Provide the (x, y) coordinate of the cell's center where the given text is located.  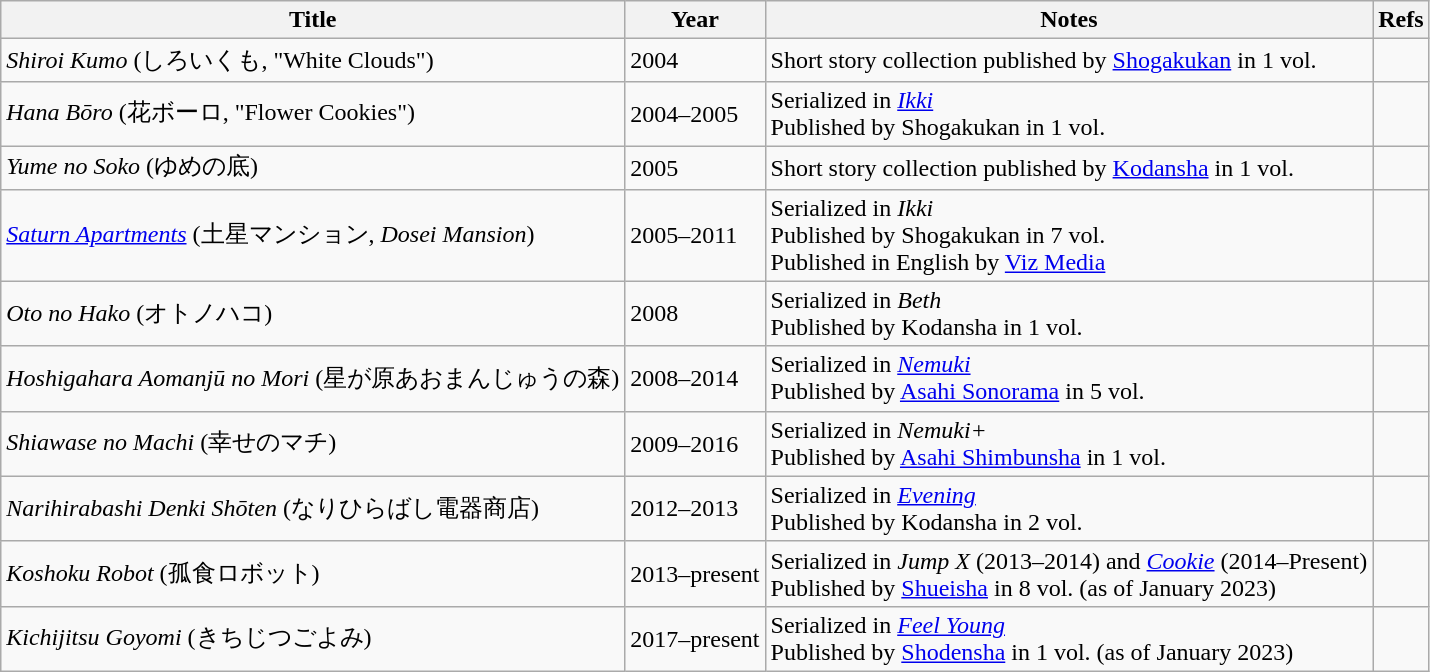
Shiroi Kumo (しろいくも, "White Clouds") (313, 60)
Serialized in Nemuki+Published by Asahi Shimbunsha in 1 vol. (1069, 444)
2005–2011 (695, 235)
2004–2005 (695, 114)
Serialized in IkkiPublished by Shogakukan in 7 vol.Published in English by Viz Media (1069, 235)
Short story collection published by Shogakukan in 1 vol. (1069, 60)
2005 (695, 168)
Koshoku Robot (孤食ロボット) (313, 574)
Saturn Apartments (土星マンション, Dosei Mansion) (313, 235)
2012–2013 (695, 508)
2017–present (695, 638)
Serialized in EveningPublished by Kodansha in 2 vol. (1069, 508)
Narihirabashi Denki Shōten (なりひらばし電器商店) (313, 508)
Refs (1401, 20)
Yume no Soko (ゆめの底) (313, 168)
2013–present (695, 574)
Serialized in Jump X (2013–2014) and Cookie (2014–Present)Published by Shueisha in 8 vol. (as of January 2023) (1069, 574)
2009–2016 (695, 444)
Kichijitsu Goyomi (きちじつごよみ) (313, 638)
Short story collection published by Kodansha in 1 vol. (1069, 168)
Serialized in Feel YoungPublished by Shodensha in 1 vol. (as of January 2023) (1069, 638)
Serialized in IkkiPublished by Shogakukan in 1 vol. (1069, 114)
Oto no Hako (オトノハコ) (313, 314)
Title (313, 20)
Shiawase no Machi (幸せのマチ) (313, 444)
2008 (695, 314)
Hoshigahara Aomanjū no Mori (星が原あおまんじゅうの森) (313, 378)
Hana Bōro (花ボーロ, "Flower Cookies") (313, 114)
2008–2014 (695, 378)
2004 (695, 60)
Serialized in NemukiPublished by Asahi Sonorama in 5 vol. (1069, 378)
Year (695, 20)
Serialized in BethPublished by Kodansha in 1 vol. (1069, 314)
Notes (1069, 20)
